Find where the given text appears and provide that cell's center as (x, y) coordinate. 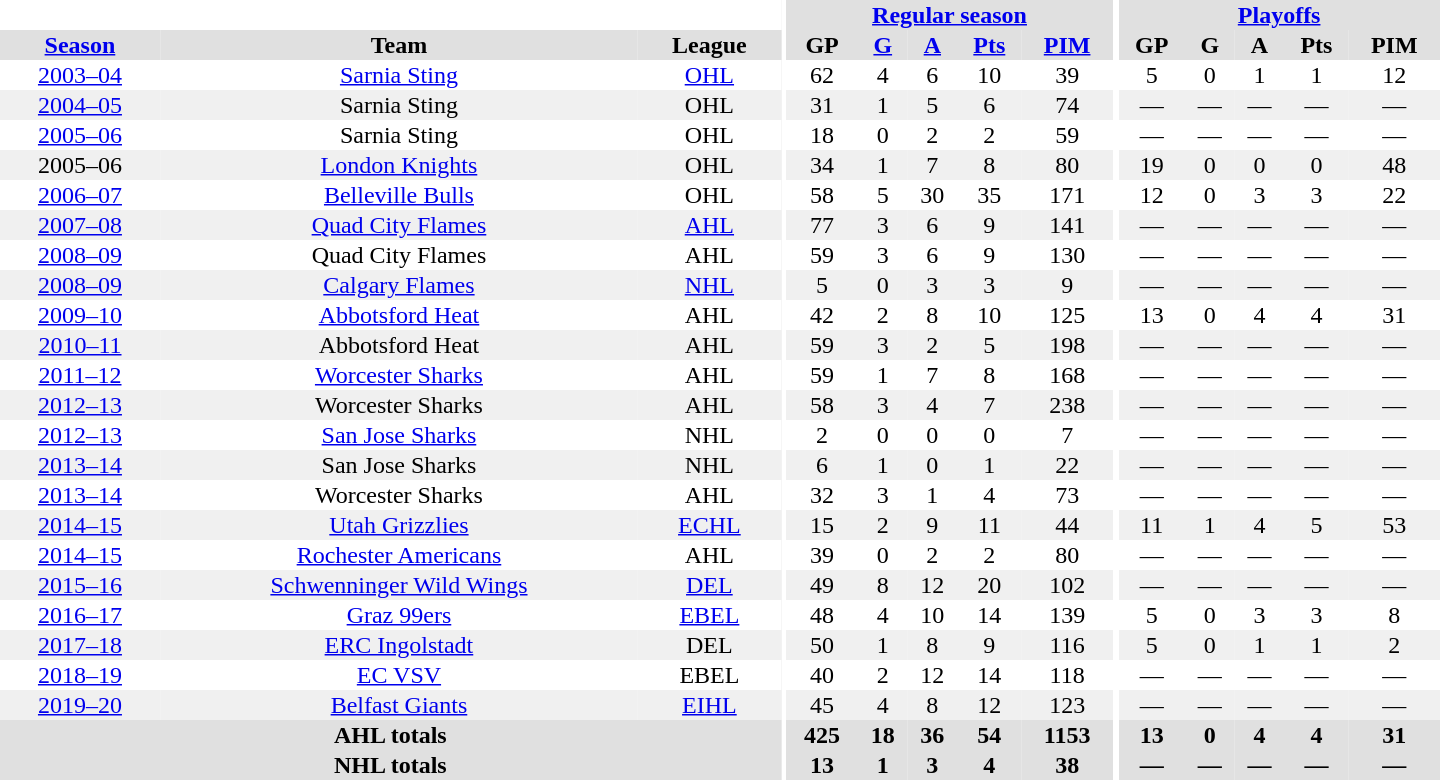
NHL totals (390, 765)
Regular season (950, 15)
2009–10 (80, 315)
32 (822, 495)
Graz 99ers (399, 615)
125 (1066, 315)
35 (989, 195)
77 (822, 225)
Playoffs (1279, 15)
116 (1066, 645)
2018–19 (80, 675)
171 (1066, 195)
AHL totals (390, 735)
Season (80, 45)
50 (822, 645)
130 (1066, 255)
42 (822, 315)
44 (1066, 525)
1153 (1066, 735)
30 (933, 195)
19 (1152, 165)
123 (1066, 705)
38 (1066, 765)
2016–17 (80, 615)
15 (822, 525)
2011–12 (80, 375)
238 (1066, 405)
EC VSV (399, 675)
141 (1066, 225)
Belleville Bulls (399, 195)
62 (822, 75)
102 (1066, 585)
Team (399, 45)
League (710, 45)
2010–11 (80, 345)
118 (1066, 675)
198 (1066, 345)
53 (1394, 525)
2019–20 (80, 705)
2006–07 (80, 195)
40 (822, 675)
54 (989, 735)
Utah Grizzlies (399, 525)
2017–18 (80, 645)
Belfast Giants (399, 705)
Schwenninger Wild Wings (399, 585)
Calgary Flames (399, 285)
2007–08 (80, 225)
2004–05 (80, 105)
2003–04 (80, 75)
20 (989, 585)
168 (1066, 375)
ERC Ingolstadt (399, 645)
49 (822, 585)
74 (1066, 105)
EIHL (710, 705)
Rochester Americans (399, 555)
45 (822, 705)
London Knights (399, 165)
73 (1066, 495)
ECHL (710, 525)
34 (822, 165)
425 (822, 735)
139 (1066, 615)
2015–16 (80, 585)
36 (933, 735)
